Capture the cell that displays the provided text and extract its [X, Y] central coordinate. 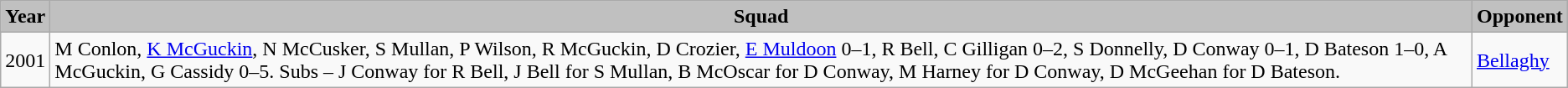
Squad [761, 17]
Opponent [1519, 17]
Year [25, 17]
2001 [25, 60]
Bellaghy [1519, 60]
